Capture the cell that displays the provided text and extract its [x, y] central coordinate. 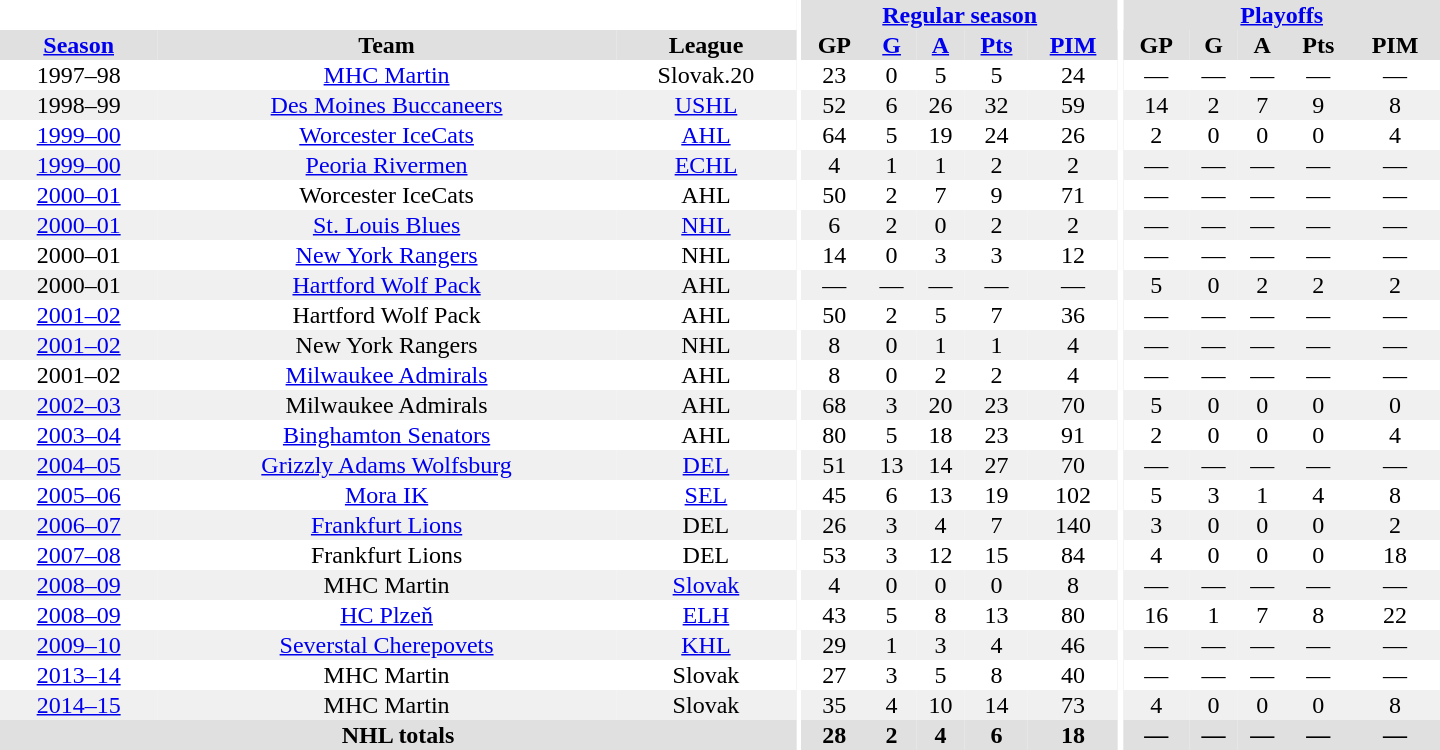
22 [1395, 615]
1997–98 [78, 75]
Team [386, 45]
2003–04 [78, 435]
Peoria Rivermen [386, 165]
29 [835, 645]
40 [1073, 675]
43 [835, 615]
16 [1156, 615]
2002–03 [78, 405]
2007–08 [78, 555]
Regular season [960, 15]
68 [835, 405]
36 [1073, 315]
NHL totals [398, 735]
KHL [706, 645]
102 [1073, 495]
League [706, 45]
Des Moines Buccaneers [386, 105]
2005–06 [78, 495]
64 [835, 135]
HC Plzeň [386, 615]
SEL [706, 495]
46 [1073, 645]
2013–14 [78, 675]
84 [1073, 555]
53 [835, 555]
2006–07 [78, 525]
2009–10 [78, 645]
Grizzly Adams Wolfsburg [386, 465]
28 [835, 735]
59 [1073, 105]
Playoffs [1282, 15]
91 [1073, 435]
2004–05 [78, 465]
ELH [706, 615]
71 [1073, 195]
Slovak.20 [706, 75]
15 [996, 555]
Binghamton Senators [386, 435]
35 [835, 705]
52 [835, 105]
USHL [706, 105]
Season [78, 45]
73 [1073, 705]
10 [940, 705]
45 [835, 495]
32 [996, 105]
Mora IK [386, 495]
20 [940, 405]
140 [1073, 525]
1998–99 [78, 105]
St. Louis Blues [386, 225]
ECHL [706, 165]
2014–15 [78, 705]
51 [835, 465]
Severstal Cherepovets [386, 645]
